From the cell containing the given text, extract its center point as (X, Y) coordinate. 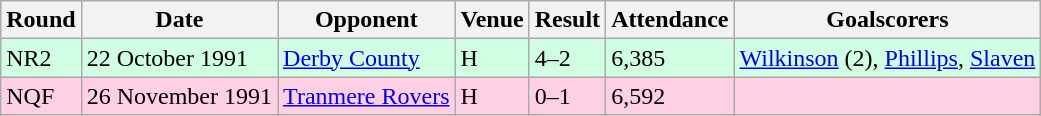
Round (41, 20)
26 November 1991 (179, 96)
Venue (492, 20)
NQF (41, 96)
6,385 (670, 58)
6,592 (670, 96)
Goalscorers (888, 20)
Opponent (366, 20)
Wilkinson (2), Phillips, Slaven (888, 58)
22 October 1991 (179, 58)
0–1 (567, 96)
Tranmere Rovers (366, 96)
Attendance (670, 20)
Result (567, 20)
Derby County (366, 58)
NR2 (41, 58)
4–2 (567, 58)
Date (179, 20)
